Locate the cell with the specified text and output its [X, Y] center coordinate. 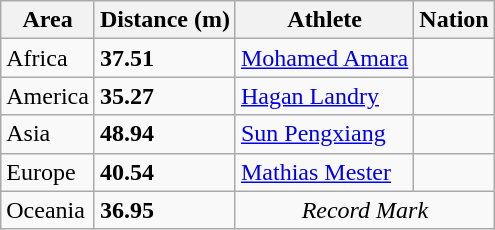
Hagan Landry [324, 96]
America [48, 96]
Asia [48, 134]
Mohamed Amara [324, 58]
Record Mark [364, 210]
48.94 [164, 134]
35.27 [164, 96]
Sun Pengxiang [324, 134]
Africa [48, 58]
Mathias Mester [324, 172]
36.95 [164, 210]
37.51 [164, 58]
40.54 [164, 172]
Athlete [324, 20]
Oceania [48, 210]
Europe [48, 172]
Nation [454, 20]
Distance (m) [164, 20]
Area [48, 20]
